Pinpoint the cell where the given text exists, returning its [x, y] midpoint coordinate. 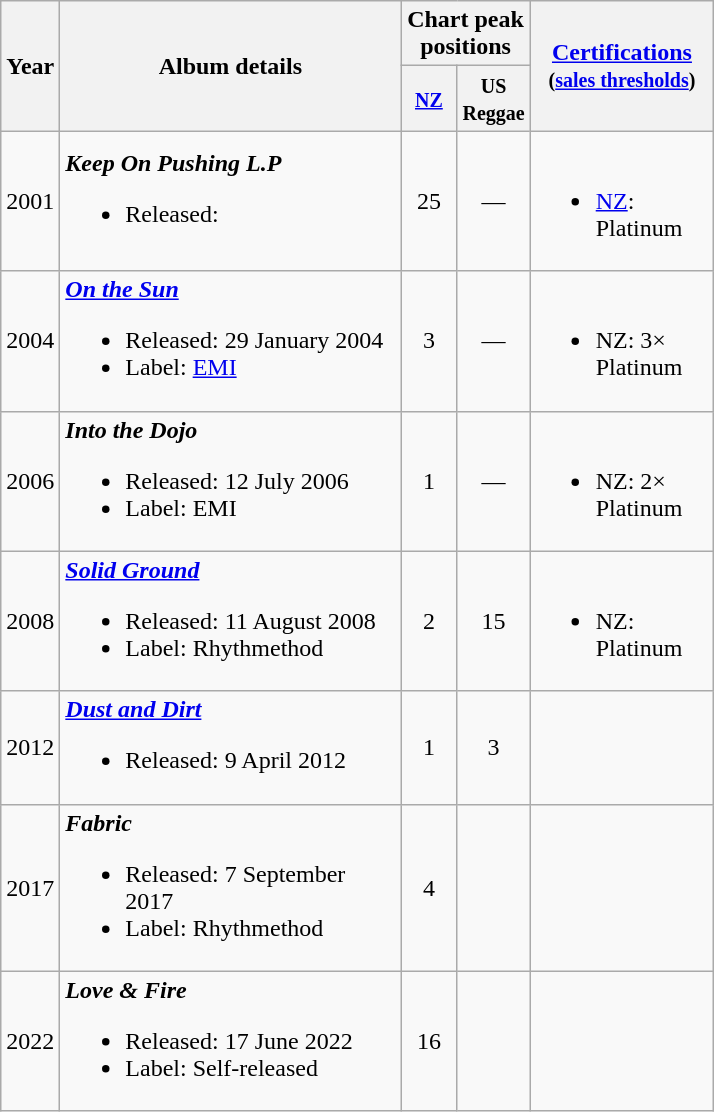
2017 [30, 888]
16 [429, 1041]
Into the DojoReleased: 12 July 2006Label: EMI [230, 481]
NZ: 3× Platinum [622, 341]
2012 [30, 748]
2008 [30, 621]
Album details [230, 66]
2001 [30, 201]
Chart peak positions [466, 34]
15 [494, 621]
NZ: 2× Platinum [622, 481]
2004 [30, 341]
NZ [429, 98]
4 [429, 888]
25 [429, 201]
USReggae [494, 98]
Solid GroundReleased: 11 August 2008Label: Rhythmethod [230, 621]
Dust and DirtReleased: 9 April 2012 [230, 748]
2006 [30, 481]
Keep On Pushing L.PReleased: [230, 201]
On the SunReleased: 29 January 2004Label: EMI [230, 341]
FabricReleased: 7 September 2017Label: Rhythmethod [230, 888]
Certifications(sales thresholds) [622, 66]
2 [429, 621]
Year [30, 66]
Love & FireReleased: 17 June 2022Label: Self-released [230, 1041]
2022 [30, 1041]
